Output the [x, y] coordinate of the center of the cell containing the given text.  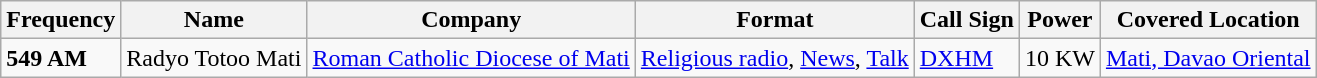
Covered Location [1208, 20]
Religious radio, News, Talk [774, 58]
Mati, Davao Oriental [1208, 58]
DXHM [966, 58]
Format [774, 20]
Roman Catholic Diocese of Mati [471, 58]
Radyo Totoo Mati [214, 58]
549 AM [61, 58]
Frequency [61, 20]
10 KW [1060, 58]
Name [214, 20]
Call Sign [966, 20]
Power [1060, 20]
Company [471, 20]
